Find where the given text appears and provide that cell's center as [x, y] coordinate. 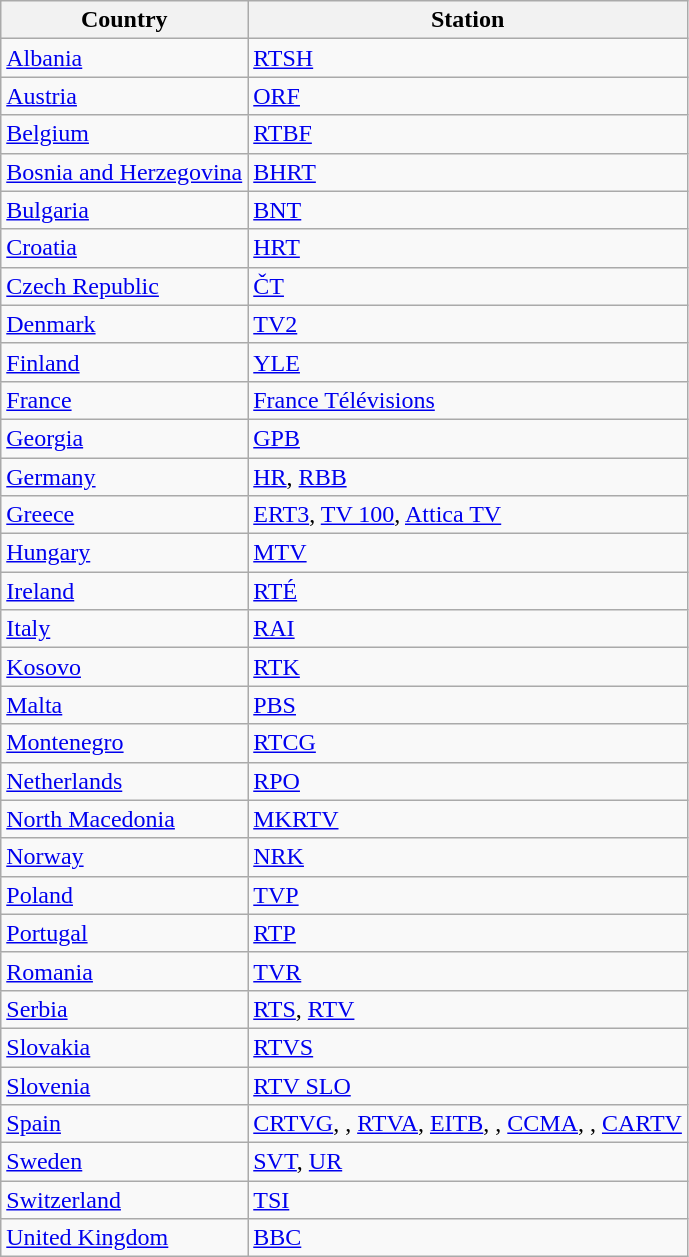
Germany [124, 477]
ORF [468, 96]
TSI [468, 1200]
Czech Republic [124, 286]
CRTVG, , RTVA, EITB, , CCMA, , CARTV [468, 1124]
PBS [468, 705]
Country [124, 20]
ERT3, TV 100, Attica TV [468, 515]
HR, RBB [468, 477]
Switzerland [124, 1200]
YLE [468, 362]
Albania [124, 58]
Norway [124, 857]
RTÉ [468, 591]
RTP [468, 933]
United Kingdom [124, 1238]
Malta [124, 705]
Croatia [124, 248]
Greece [124, 515]
ČT [468, 286]
Ireland [124, 591]
Belgium [124, 134]
Hungary [124, 553]
RTS, RTV [468, 1009]
Austria [124, 96]
BNT [468, 210]
Italy [124, 629]
Station [468, 20]
BHRT [468, 172]
TV2 [468, 324]
TVP [468, 895]
RAI [468, 629]
Kosovo [124, 667]
NRK [468, 857]
MKRTV [468, 819]
Netherlands [124, 781]
TVR [468, 971]
RTSH [468, 58]
Spain [124, 1124]
Slovenia [124, 1085]
Finland [124, 362]
HRT [468, 248]
Slovakia [124, 1047]
RPO [468, 781]
France [124, 400]
Bulgaria [124, 210]
RTBF [468, 134]
Georgia [124, 438]
RTV SLO [468, 1085]
Serbia [124, 1009]
France Télévisions [468, 400]
Poland [124, 895]
SVT, UR [468, 1162]
RTVS [468, 1047]
Portugal [124, 933]
North Macedonia [124, 819]
RTCG [468, 743]
GPB [468, 438]
Denmark [124, 324]
BBC [468, 1238]
MTV [468, 553]
Bosnia and Herzegovina [124, 172]
Romania [124, 971]
RTK [468, 667]
Montenegro [124, 743]
Sweden [124, 1162]
